Locate the cell with the specified text and output its (x, y) center coordinate. 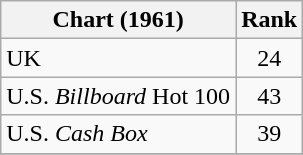
Chart (1961) (118, 20)
39 (270, 134)
U.S. Cash Box (118, 134)
UK (118, 58)
Rank (270, 20)
43 (270, 96)
U.S. Billboard Hot 100 (118, 96)
24 (270, 58)
